For the text-containing cell, return its midpoint in (X, Y) coordinate format. 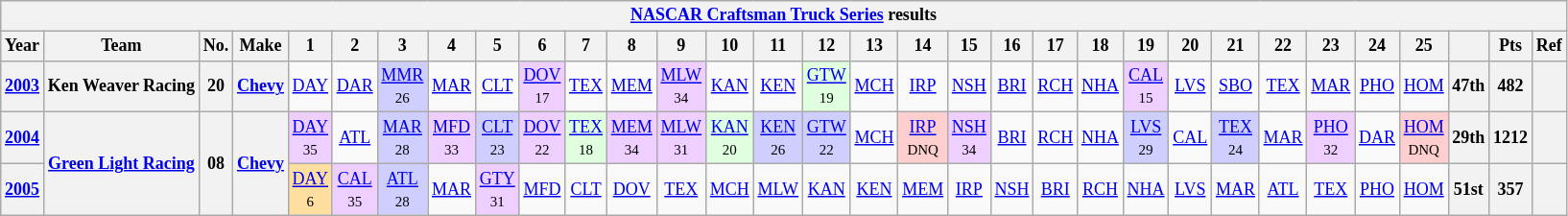
21 (1236, 46)
9 (681, 46)
Ref (1549, 46)
4 (452, 46)
CLT23 (497, 138)
DAY (310, 86)
NSH34 (969, 138)
08 (215, 163)
10 (729, 46)
MEM34 (631, 138)
357 (1510, 189)
29th (1468, 138)
MFD33 (452, 138)
DOV17 (542, 86)
2004 (23, 138)
16 (1011, 46)
Green Light Racing (121, 163)
2005 (23, 189)
482 (1510, 86)
DOV22 (542, 138)
Make (261, 46)
2 (355, 46)
CAL35 (355, 189)
13 (874, 46)
8 (631, 46)
KEN26 (777, 138)
15 (969, 46)
1212 (1510, 138)
5 (497, 46)
GTY31 (497, 189)
11 (777, 46)
PHO32 (1331, 138)
NASCAR Craftsman Truck Series results (783, 15)
CAL (1190, 138)
LVS29 (1146, 138)
6 (542, 46)
IRPDNQ (923, 138)
47th (1468, 86)
MLW (777, 189)
Year (23, 46)
MLW34 (681, 86)
14 (923, 46)
GTW22 (826, 138)
TEX24 (1236, 138)
DAY35 (310, 138)
ATL28 (403, 189)
HOMDNQ (1424, 138)
CAL15 (1146, 86)
2003 (23, 86)
No. (215, 46)
MMR26 (403, 86)
DAY6 (310, 189)
22 (1283, 46)
25 (1424, 46)
18 (1101, 46)
23 (1331, 46)
SBO (1236, 86)
TEX18 (586, 138)
KAN20 (729, 138)
Team (121, 46)
7 (586, 46)
MAR28 (403, 138)
24 (1378, 46)
51st (1468, 189)
1 (310, 46)
DOV (631, 189)
MLW31 (681, 138)
17 (1056, 46)
Pts (1510, 46)
3 (403, 46)
19 (1146, 46)
GTW19 (826, 86)
Ken Weaver Racing (121, 86)
MFD (542, 189)
12 (826, 46)
